Output the (x, y) coordinate of the center of the cell containing the given text.  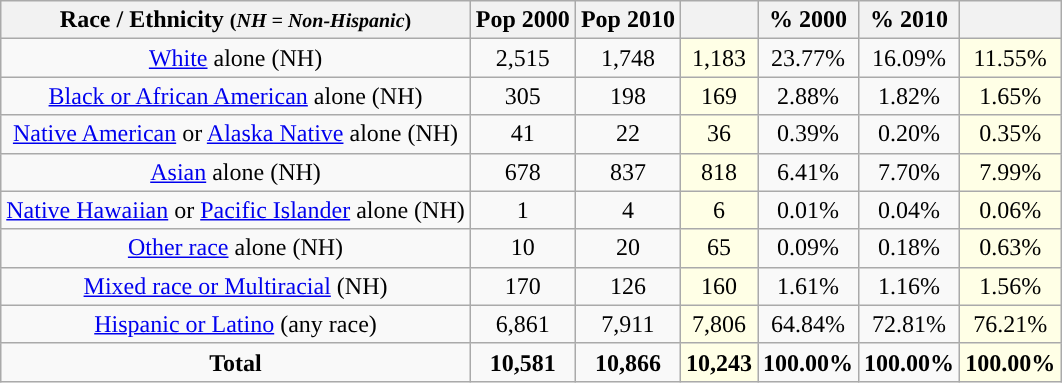
4 (628, 210)
36 (718, 134)
0.39% (808, 134)
Native Hawaiian or Pacific Islander alone (NH) (236, 210)
0.04% (910, 210)
64.84% (808, 324)
Pop 2000 (522, 20)
2.88% (808, 96)
White alone (NH) (236, 58)
1.56% (1010, 286)
22 (628, 134)
170 (522, 286)
1 (522, 210)
7.70% (910, 172)
% 2010 (910, 20)
76.21% (1010, 324)
41 (522, 134)
Total (236, 362)
Race / Ethnicity (NH = Non-Hispanic) (236, 20)
1,183 (718, 58)
169 (718, 96)
198 (628, 96)
0.01% (808, 210)
10 (522, 248)
1.82% (910, 96)
1.16% (910, 286)
7,806 (718, 324)
126 (628, 286)
% 2000 (808, 20)
7,911 (628, 324)
160 (718, 286)
837 (628, 172)
Pop 2010 (628, 20)
0.35% (1010, 134)
72.81% (910, 324)
10,243 (718, 362)
678 (522, 172)
7.99% (1010, 172)
20 (628, 248)
65 (718, 248)
Black or African American alone (NH) (236, 96)
6.41% (808, 172)
11.55% (1010, 58)
10,581 (522, 362)
6,861 (522, 324)
10,866 (628, 362)
2,515 (522, 58)
1,748 (628, 58)
0.20% (910, 134)
Mixed race or Multiracial (NH) (236, 286)
6 (718, 210)
1.65% (1010, 96)
818 (718, 172)
305 (522, 96)
23.77% (808, 58)
Other race alone (NH) (236, 248)
0.06% (1010, 210)
Asian alone (NH) (236, 172)
1.61% (808, 286)
Native American or Alaska Native alone (NH) (236, 134)
16.09% (910, 58)
0.63% (1010, 248)
0.09% (808, 248)
0.18% (910, 248)
Hispanic or Latino (any race) (236, 324)
